Pinpoint the cell where the given text exists, returning its (X, Y) midpoint coordinate. 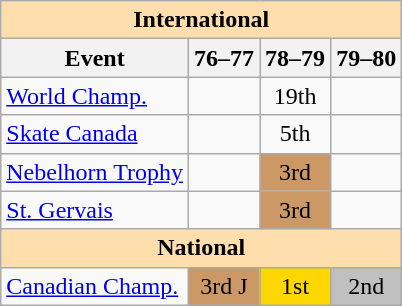
World Champ. (95, 96)
International (202, 20)
2nd (366, 286)
76–77 (224, 58)
1st (296, 286)
St. Gervais (95, 210)
79–80 (366, 58)
Event (95, 58)
Nebelhorn Trophy (95, 172)
Canadian Champ. (95, 286)
3rd J (224, 286)
19th (296, 96)
5th (296, 134)
Skate Canada (95, 134)
National (202, 248)
78–79 (296, 58)
